Return [x, y] of the center of cell containing provided text 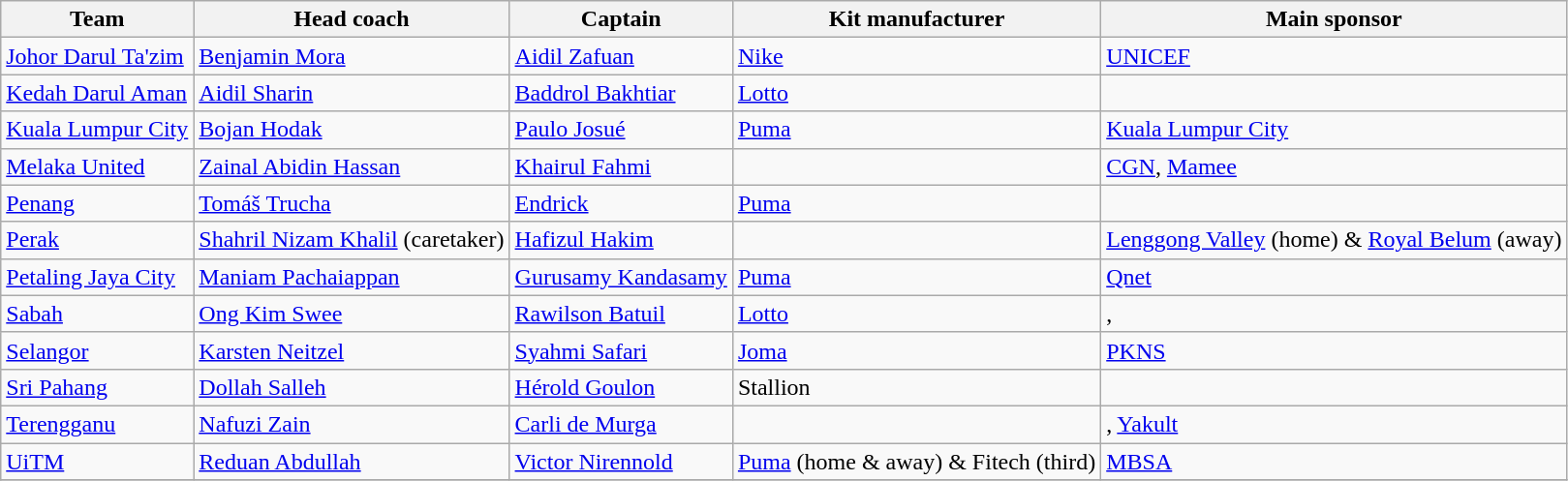
Captain [621, 19]
Melaka United [97, 166]
Baddrol Bakhtiar [621, 93]
Perak [97, 240]
Aidil Sharin [352, 93]
Gurusamy Kandasamy [621, 277]
Zainal Abidin Hassan [352, 166]
Ong Kim Swee [352, 314]
Khairul Fahmi [621, 166]
Kedah Darul Aman [97, 93]
Selangor [97, 350]
Rawilson Batuil [621, 314]
, [1335, 314]
Karsten Neitzel [352, 350]
Hafizul Hakim [621, 240]
Puma (home & away) & Fitech (third) [916, 462]
Qnet [1335, 277]
Nafuzi Zain [352, 424]
Carli de Murga [621, 424]
Reduan Abdullah [352, 462]
Victor Nirennold [621, 462]
Joma [916, 350]
Shahril Nizam Khalil (caretaker) [352, 240]
Lenggong Valley (home) & Royal Belum (away) [1335, 240]
Main sponsor [1335, 19]
Team [97, 19]
Paulo Josué [621, 130]
Bojan Hodak [352, 130]
Endrick [621, 203]
UiTM [97, 462]
MBSA [1335, 462]
Sabah [97, 314]
CGN, Mamee [1335, 166]
PKNS [1335, 350]
Johor Darul Ta'zim [97, 56]
Tomáš Trucha [352, 203]
UNICEF [1335, 56]
Stallion [916, 387]
Sri Pahang [97, 387]
, Yakult [1335, 424]
Terengganu [97, 424]
Head coach [352, 19]
Kit manufacturer [916, 19]
Maniam Pachaiappan [352, 277]
Penang [97, 203]
Dollah Salleh [352, 387]
Benjamin Mora [352, 56]
Petaling Jaya City [97, 277]
Hérold Goulon [621, 387]
Nike [916, 56]
Syahmi Safari [621, 350]
Aidil Zafuan [621, 56]
